From the cell containing the given text, extract its center point as [X, Y] coordinate. 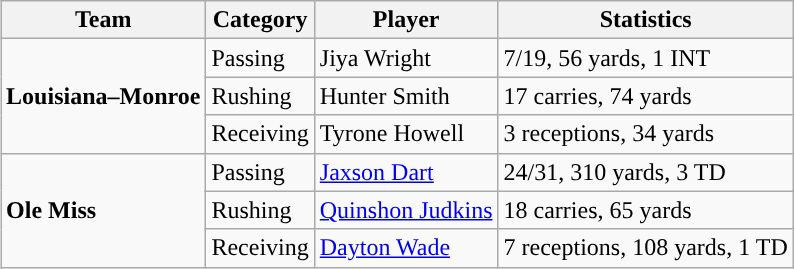
Tyrone Howell [406, 134]
17 carries, 74 yards [646, 96]
Louisiana–Monroe [104, 96]
Dayton Wade [406, 248]
Ole Miss [104, 210]
Jaxson Dart [406, 172]
18 carries, 65 yards [646, 210]
Quinshon Judkins [406, 210]
Statistics [646, 20]
Hunter Smith [406, 96]
Jiya Wright [406, 58]
7/19, 56 yards, 1 INT [646, 58]
Player [406, 20]
24/31, 310 yards, 3 TD [646, 172]
Category [260, 20]
3 receptions, 34 yards [646, 134]
Team [104, 20]
7 receptions, 108 yards, 1 TD [646, 248]
